Locate the cell with the specified text and output its (x, y) center coordinate. 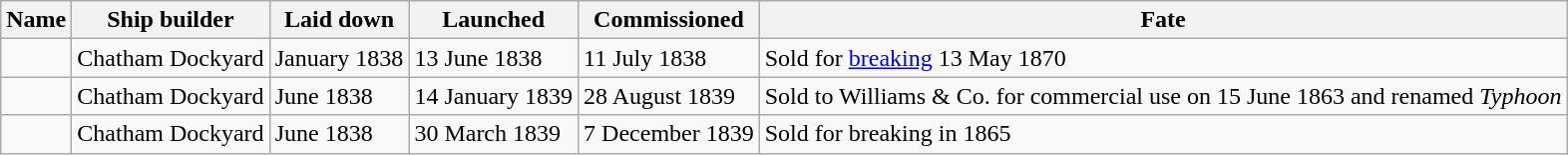
Sold to Williams & Co. for commercial use on 15 June 1863 and renamed Typhoon (1163, 96)
13 June 1838 (494, 58)
Sold for breaking 13 May 1870 (1163, 58)
Ship builder (171, 20)
Name (36, 20)
Launched (494, 20)
14 January 1839 (494, 96)
30 March 1839 (494, 134)
Fate (1163, 20)
11 July 1838 (669, 58)
7 December 1839 (669, 134)
Laid down (339, 20)
Commissioned (669, 20)
Sold for breaking in 1865 (1163, 134)
January 1838 (339, 58)
28 August 1839 (669, 96)
